Return the [x, y] coordinate for the center point of the cell that contains the specified text.  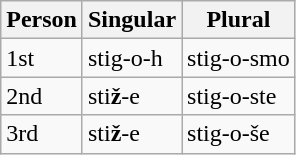
3rd [42, 134]
1st [42, 58]
Person [42, 20]
stig-o-smo [239, 58]
Plural [239, 20]
stig-o-h [132, 58]
2nd [42, 96]
Singular [132, 20]
stig-o-še [239, 134]
stig-o-ste [239, 96]
